Extract the (X, Y) coordinate from the center of the cell holding the provided text.  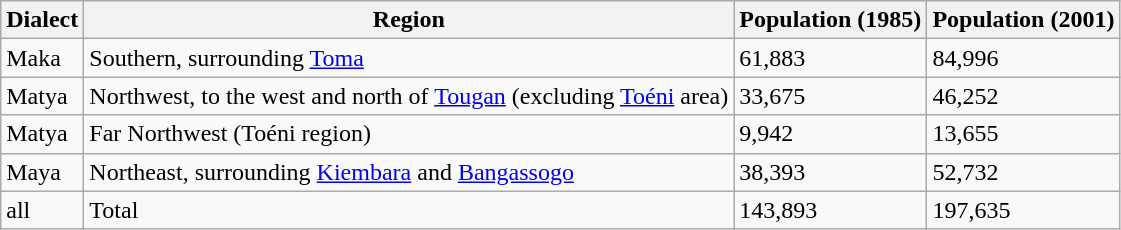
33,675 (830, 96)
46,252 (1024, 96)
52,732 (1024, 172)
Far Northwest (Toéni region) (409, 134)
Total (409, 210)
13,655 (1024, 134)
Region (409, 20)
Northeast, surrounding Kiembara and Bangassogo (409, 172)
38,393 (830, 172)
all (42, 210)
Maka (42, 58)
84,996 (1024, 58)
143,893 (830, 210)
Northwest, to the west and north of Tougan (excluding Toéni area) (409, 96)
61,883 (830, 58)
Dialect (42, 20)
197,635 (1024, 210)
9,942 (830, 134)
Population (2001) (1024, 20)
Southern, surrounding Toma (409, 58)
Population (1985) (830, 20)
Maya (42, 172)
